Scan for the cell matching the given text and deliver its (x, y) coordinate at center. 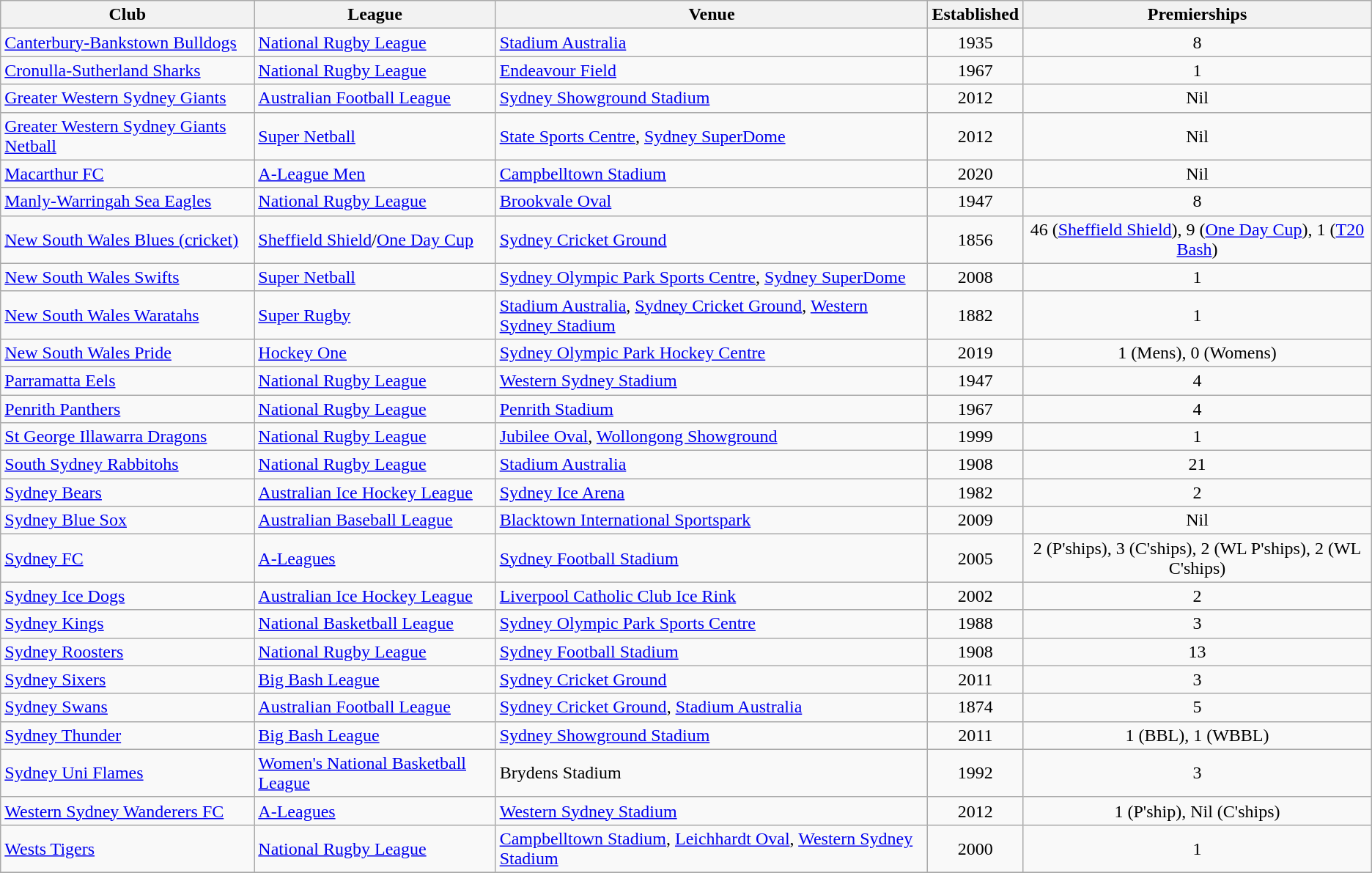
Sydney Blue Sox (128, 520)
Hockey One (375, 353)
Stadium Australia, Sydney Cricket Ground, Western Sydney Stadium (712, 315)
Jubilee Oval, Wollongong Showground (712, 437)
Sydney Olympic Park Sports Centre (712, 624)
Sydney FC (128, 559)
Sydney Olympic Park Sports Centre, Sydney SuperDome (712, 277)
Greater Western Sydney Giants Netball (128, 136)
Brookvale Oval (712, 202)
Liverpool Catholic Club Ice Rink (712, 596)
1 (BBL), 1 (WBBL) (1198, 735)
1874 (975, 707)
Wests Tigers (128, 849)
St George Illawarra Dragons (128, 437)
Premierships (1198, 15)
Sydney Sixers (128, 679)
Super Rugby (375, 315)
Sydney Thunder (128, 735)
Penrith Panthers (128, 408)
Sydney Cricket Ground, Stadium Australia (712, 707)
Sydney Ice Arena (712, 493)
Australian Baseball League (375, 520)
Sydney Bears (128, 493)
1856 (975, 239)
Sydney Olympic Park Hockey Centre (712, 353)
New South Wales Swifts (128, 277)
Sydney Roosters (128, 652)
Sydney Kings (128, 624)
Penrith Stadium (712, 408)
2002 (975, 596)
Club (128, 15)
Blacktown International Sportspark (712, 520)
1935 (975, 43)
Sydney Uni Flames (128, 773)
1988 (975, 624)
13 (1198, 652)
State Sports Centre, Sydney SuperDome (712, 136)
2005 (975, 559)
Greater Western Sydney Giants (128, 98)
1882 (975, 315)
League (375, 15)
46 (Sheffield Shield), 9 (One Day Cup), 1 (T20 Bash) (1198, 239)
Sydney Ice Dogs (128, 596)
New South Wales Pride (128, 353)
2 (P'ships), 3 (C'ships), 2 (WL P'ships), 2 (WL C'ships) (1198, 559)
National Basketball League (375, 624)
Campbelltown Stadium, Leichhardt Oval, Western Sydney Stadium (712, 849)
Venue (712, 15)
5 (1198, 707)
Established (975, 15)
A-League Men (375, 174)
2020 (975, 174)
Macarthur FC (128, 174)
Endeavour Field (712, 70)
1992 (975, 773)
Women's National Basketball League (375, 773)
Parramatta Eels (128, 380)
New South Wales Blues (cricket) (128, 239)
21 (1198, 465)
Canterbury-Bankstown Bulldogs (128, 43)
Brydens Stadium (712, 773)
South Sydney Rabbitohs (128, 465)
Sheffield Shield/One Day Cup (375, 239)
Manly-Warringah Sea Eagles (128, 202)
Western Sydney Wanderers FC (128, 811)
2008 (975, 277)
Campbelltown Stadium (712, 174)
New South Wales Waratahs (128, 315)
2000 (975, 849)
1999 (975, 437)
Sydney Swans (128, 707)
2009 (975, 520)
1982 (975, 493)
2019 (975, 353)
Cronulla-Sutherland Sharks (128, 70)
1 (Mens), 0 (Womens) (1198, 353)
1 (P'ship), Nil (C'ships) (1198, 811)
